Identify which cell holds the provided text, then report its [x, y] central coordinate. 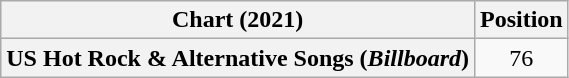
76 [521, 58]
Chart (2021) [238, 20]
US Hot Rock & Alternative Songs (Billboard) [238, 58]
Position [521, 20]
